Return [x, y] of the center of cell containing provided text 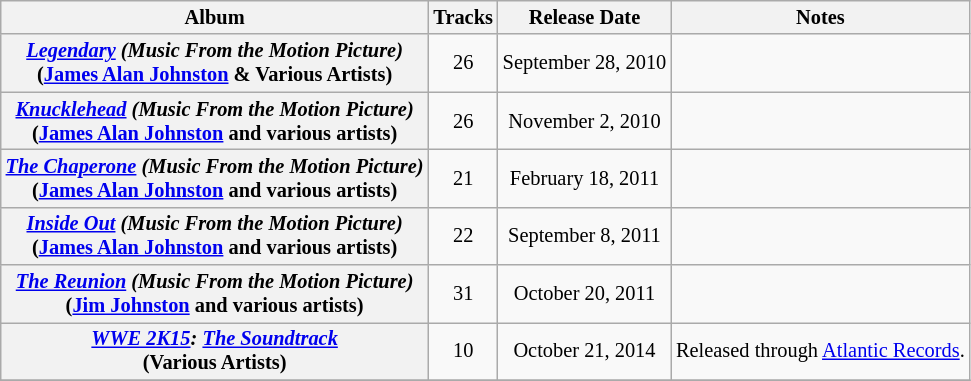
WWE 2K15: The Soundtrack(Various Artists) [215, 351]
Released through Atlantic Records. [820, 351]
Album [215, 17]
10 [462, 351]
The Chaperone (Music From the Motion Picture)(James Alan Johnston and various artists) [215, 178]
21 [462, 178]
September 28, 2010 [584, 63]
Tracks [462, 17]
Notes [820, 17]
November 2, 2010 [584, 121]
22 [462, 236]
February 18, 2011 [584, 178]
31 [462, 294]
October 20, 2011 [584, 294]
Inside Out (Music From the Motion Picture)(James Alan Johnston and various artists) [215, 236]
The Reunion (Music From the Motion Picture)(Jim Johnston and various artists) [215, 294]
October 21, 2014 [584, 351]
Legendary (Music From the Motion Picture)(James Alan Johnston & Various Artists) [215, 63]
Release Date [584, 17]
September 8, 2011 [584, 236]
Knucklehead (Music From the Motion Picture)(James Alan Johnston and various artists) [215, 121]
